Determine the [X, Y] coordinate at the center of the cell enclosing the given text.  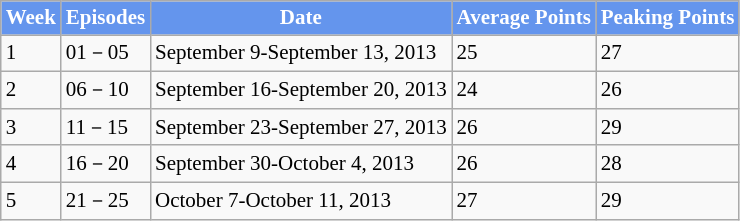
28 [668, 164]
25 [524, 54]
5 [31, 200]
1 [31, 54]
October 7-October 11, 2013 [301, 200]
01－05 [106, 54]
4 [31, 164]
Week [31, 18]
Episodes [106, 18]
September 23-September 27, 2013 [301, 126]
Average Points [524, 18]
06－10 [106, 90]
11－15 [106, 126]
September 16-September 20, 2013 [301, 90]
Date [301, 18]
24 [524, 90]
September 30-October 4, 2013 [301, 164]
3 [31, 126]
2 [31, 90]
21－25 [106, 200]
September 9-September 13, 2013 [301, 54]
16－20 [106, 164]
Peaking Points [668, 18]
